Detect which cell encompasses the target text, then output its [x, y] center coordinate. 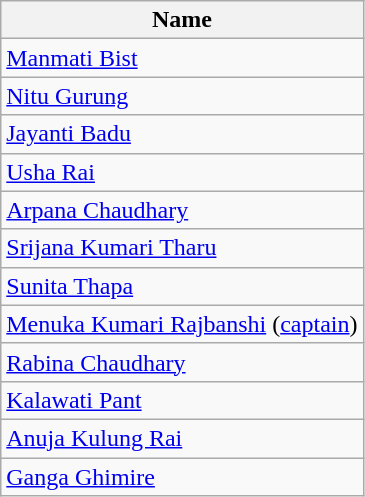
Ganga Ghimire [182, 477]
Rabina Chaudhary [182, 362]
Name [182, 20]
Menuka Kumari Rajbanshi (captain) [182, 324]
Srijana Kumari Tharu [182, 248]
Usha Rai [182, 172]
Kalawati Pant [182, 400]
Manmati Bist [182, 58]
Sunita Thapa [182, 286]
Arpana Chaudhary [182, 210]
Nitu Gurung [182, 96]
Jayanti Badu [182, 134]
Anuja Kulung Rai [182, 438]
